Pinpoint the cell where the given text exists, returning its [X, Y] midpoint coordinate. 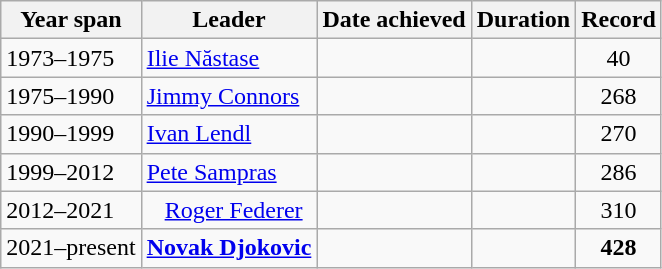
Date achieved [394, 20]
268 [619, 96]
2021–present [71, 248]
Leader [229, 20]
Record [619, 20]
286 [619, 172]
Year span [71, 20]
Novak Djokovic [229, 248]
Roger Federer [229, 210]
1999–2012 [71, 172]
Ilie Năstase [229, 58]
Pete Sampras [229, 172]
1990–1999 [71, 134]
310 [619, 210]
1975–1990 [71, 96]
1973–1975 [71, 58]
40 [619, 58]
270 [619, 134]
Ivan Lendl [229, 134]
Jimmy Connors [229, 96]
2012–2021 [71, 210]
428 [619, 248]
Duration [523, 20]
